Provide the [x, y] coordinate of the cell's center where the given text is located.  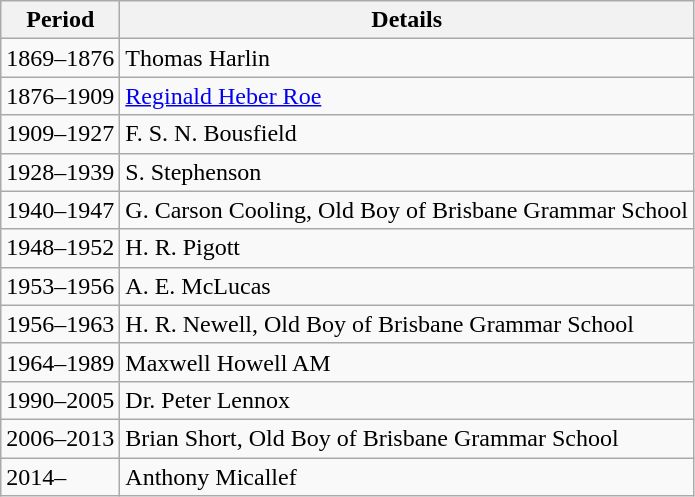
Dr. Peter Lennox [407, 400]
1909–1927 [60, 134]
F. S. N. Bousfield [407, 134]
H. R. Newell, Old Boy of Brisbane Grammar School [407, 324]
Details [407, 20]
1956–1963 [60, 324]
1948–1952 [60, 248]
1869–1876 [60, 58]
Maxwell Howell AM [407, 362]
1876–1909 [60, 96]
Anthony Micallef [407, 477]
Brian Short, Old Boy of Brisbane Grammar School [407, 438]
1953–1956 [60, 286]
S. Stephenson [407, 172]
1928–1939 [60, 172]
2014– [60, 477]
2006–2013 [60, 438]
A. E. McLucas [407, 286]
1940–1947 [60, 210]
1990–2005 [60, 400]
G. Carson Cooling, Old Boy of Brisbane Grammar School [407, 210]
H. R. Pigott [407, 248]
Reginald Heber Roe [407, 96]
Thomas Harlin [407, 58]
1964–1989 [60, 362]
Period [60, 20]
